Find where the given text appears and provide that cell's center as [X, Y] coordinate. 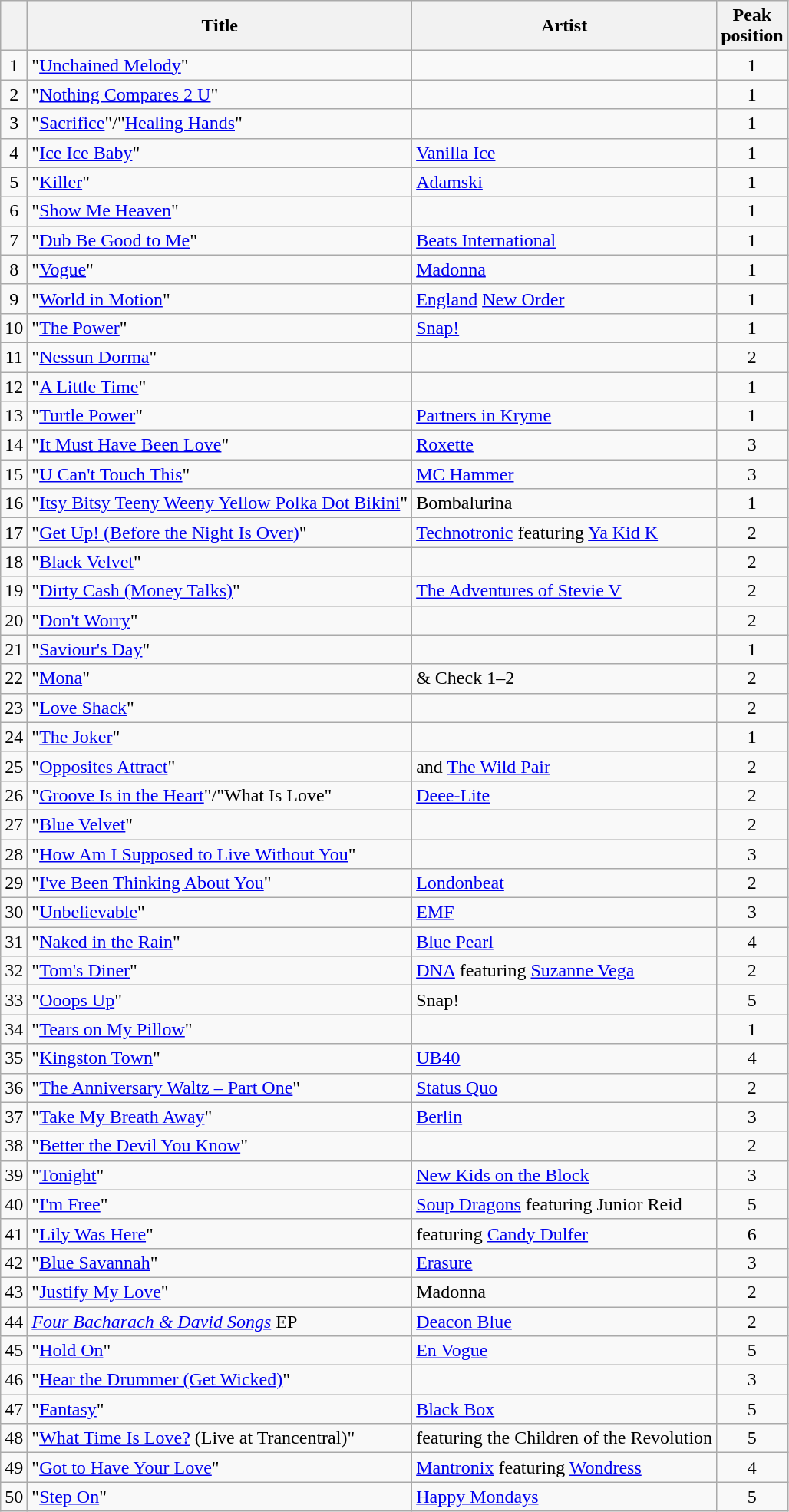
23 [14, 708]
46 [14, 1380]
31 [14, 942]
42 [14, 1263]
27 [14, 824]
26 [14, 795]
30 [14, 913]
Artist [565, 26]
"Black Velvet" [220, 562]
Peakposition [752, 26]
Technotronic featuring Ya Kid K [565, 533]
"Naked in the Rain" [220, 942]
England New Order [565, 299]
19 [14, 591]
Adamski [565, 182]
"U Can't Touch This" [220, 474]
Title [220, 26]
"The Joker" [220, 737]
"World in Motion" [220, 299]
"Vogue" [220, 269]
Bombalurina [565, 503]
"Itsy Bitsy Teeny Weeny Yellow Polka Dot Bikini" [220, 503]
Londonbeat [565, 883]
20 [14, 620]
"Show Me Heaven" [220, 211]
EMF [565, 913]
35 [14, 1058]
"Better the Devil You Know" [220, 1146]
"I'm Free" [220, 1204]
"Tonight" [220, 1175]
"Hold On" [220, 1351]
"Lily Was Here" [220, 1233]
"Take My Breath Away" [220, 1117]
34 [14, 1029]
47 [14, 1409]
Berlin [565, 1117]
Roxette [565, 445]
Mantronix featuring Wondress [565, 1467]
37 [14, 1117]
Vanilla Ice [565, 153]
"Opposites Attract" [220, 766]
33 [14, 1000]
18 [14, 562]
Four Bacharach & David Songs EP [220, 1321]
"Tears on My Pillow" [220, 1029]
28 [14, 854]
"Don't Worry" [220, 620]
"Sacrifice"/"Healing Hands" [220, 124]
Black Box [565, 1409]
"Nessun Dorma" [220, 357]
"Blue Velvet" [220, 824]
"Justify My Love" [220, 1292]
43 [14, 1292]
"Turtle Power" [220, 416]
39 [14, 1175]
"Unchained Melody" [220, 65]
49 [14, 1467]
Soup Dragons featuring Junior Reid [565, 1204]
7 [14, 240]
8 [14, 269]
44 [14, 1321]
36 [14, 1088]
and The Wild Pair [565, 766]
"How Am I Supposed to Live Without You" [220, 854]
"Get Up! (Before the Night Is Over)" [220, 533]
"Killer" [220, 182]
16 [14, 503]
featuring the Children of the Revolution [565, 1438]
En Vogue [565, 1351]
50 [14, 1497]
10 [14, 328]
"The Anniversary Waltz – Part One" [220, 1088]
"Ooops Up" [220, 1000]
"What Time Is Love? (Live at Trancentral)" [220, 1438]
The Adventures of Stevie V [565, 591]
Beats International [565, 240]
Deee-Lite [565, 795]
"Mona" [220, 678]
12 [14, 386]
Status Quo [565, 1088]
Deacon Blue [565, 1321]
25 [14, 766]
"Ice Ice Baby" [220, 153]
"Unbelievable" [220, 913]
Partners in Kryme [565, 416]
"It Must Have Been Love" [220, 445]
32 [14, 971]
24 [14, 737]
9 [14, 299]
Erasure [565, 1263]
48 [14, 1438]
"Love Shack" [220, 708]
"Hear the Drummer (Get Wicked)" [220, 1380]
14 [14, 445]
13 [14, 416]
"Dub Be Good to Me" [220, 240]
Blue Pearl [565, 942]
UB40 [565, 1058]
"Tom's Diner" [220, 971]
"Kingston Town" [220, 1058]
Happy Mondays [565, 1497]
"A Little Time" [220, 386]
40 [14, 1204]
21 [14, 649]
"Groove Is in the Heart"/"What Is Love" [220, 795]
"Fantasy" [220, 1409]
MC Hammer [565, 474]
41 [14, 1233]
"Dirty Cash (Money Talks)" [220, 591]
"Step On" [220, 1497]
& Check 1–2 [565, 678]
45 [14, 1351]
New Kids on the Block [565, 1175]
"Got to Have Your Love" [220, 1467]
38 [14, 1146]
29 [14, 883]
22 [14, 678]
featuring Candy Dulfer [565, 1233]
15 [14, 474]
17 [14, 533]
11 [14, 357]
"Nothing Compares 2 U" [220, 94]
DNA featuring Suzanne Vega [565, 971]
"Saviour's Day" [220, 649]
"Blue Savannah" [220, 1263]
"I've Been Thinking About You" [220, 883]
"The Power" [220, 328]
